Output the (X, Y) coordinate of the center of the cell containing the given text.  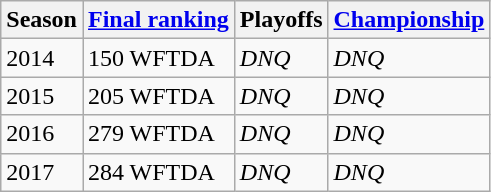
2015 (42, 96)
205 WFTDA (158, 96)
150 WFTDA (158, 58)
279 WFTDA (158, 134)
Championship (409, 20)
Playoffs (281, 20)
Final ranking (158, 20)
2014 (42, 58)
Season (42, 20)
2017 (42, 172)
2016 (42, 134)
284 WFTDA (158, 172)
